Pinpoint the cell where the given text exists, returning its (x, y) midpoint coordinate. 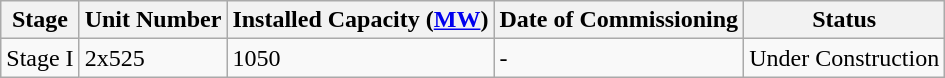
Stage (40, 20)
2x525 (153, 58)
Under Construction (844, 58)
1050 (360, 58)
Unit Number (153, 20)
Installed Capacity (MW) (360, 20)
Status (844, 20)
- (619, 58)
Date of Commissioning (619, 20)
Stage I (40, 58)
